Return [x, y] of the center of cell containing provided text 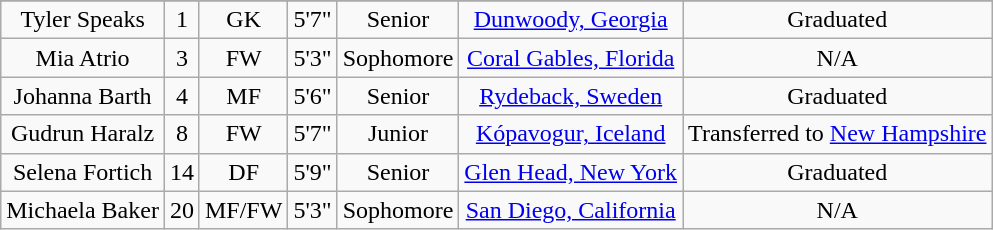
MF [243, 96]
Coral Gables, Florida [571, 58]
Mia Atrio [83, 58]
San Diego, California [571, 210]
3 [182, 58]
Johanna Barth [83, 96]
Tyler Speaks [83, 20]
Transferred to New Hampshire [838, 134]
Kópavogur, Iceland [571, 134]
Gudrun Haralz [83, 134]
GK [243, 20]
Glen Head, New York [571, 172]
8 [182, 134]
Rydeback, Sweden [571, 96]
5'9" [312, 172]
1 [182, 20]
4 [182, 96]
20 [182, 210]
14 [182, 172]
Junior [398, 134]
DF [243, 172]
Selena Fortich [83, 172]
Dunwoody, Georgia [571, 20]
MF/FW [243, 210]
Michaela Baker [83, 210]
5'6" [312, 96]
